Detect which cell encompasses the target text, then output its (X, Y) center coordinate. 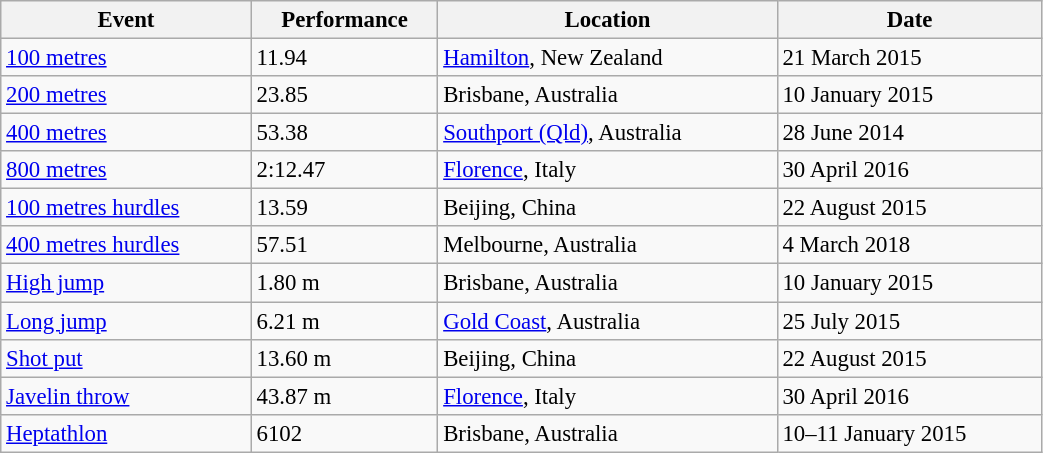
6102 (344, 433)
800 metres (126, 170)
13.60 m (344, 358)
Location (608, 20)
100 metres (126, 58)
Shot put (126, 358)
57.51 (344, 245)
11.94 (344, 58)
Gold Coast, Australia (608, 321)
Southport (Qld), Australia (608, 133)
10–11 January 2015 (910, 433)
43.87 m (344, 396)
1.80 m (344, 283)
Hamilton, New Zealand (608, 58)
2:12.47 (344, 170)
13.59 (344, 208)
23.85 (344, 95)
400 metres hurdles (126, 245)
Long jump (126, 321)
400 metres (126, 133)
Date (910, 20)
53.38 (344, 133)
Javelin throw (126, 396)
25 July 2015 (910, 321)
4 March 2018 (910, 245)
Performance (344, 20)
High jump (126, 283)
28 June 2014 (910, 133)
Event (126, 20)
100 metres hurdles (126, 208)
Melbourne, Australia (608, 245)
200 metres (126, 95)
Heptathlon (126, 433)
6.21 m (344, 321)
21 March 2015 (910, 58)
